Detect which cell encompasses the target text, then output its (x, y) center coordinate. 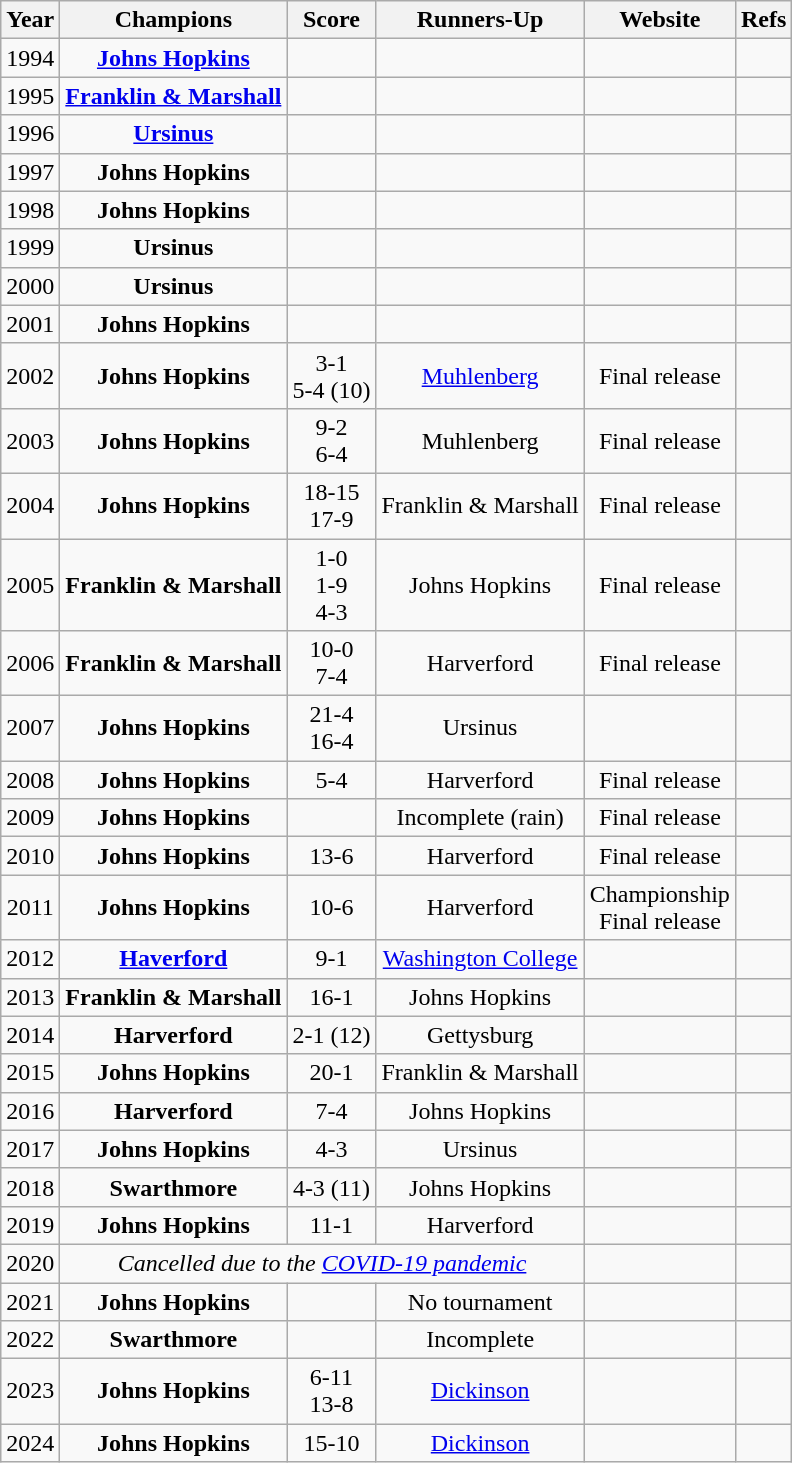
1-01-94-3 (332, 584)
1999 (30, 248)
2016 (30, 1111)
Website (660, 20)
Champions (174, 20)
21-416-4 (332, 728)
Refs (763, 20)
2010 (30, 856)
2017 (30, 1149)
2000 (30, 286)
2014 (30, 1035)
2009 (30, 818)
2020 (30, 1263)
11-1 (332, 1225)
Year (30, 20)
1997 (30, 172)
10-6 (332, 908)
2015 (30, 1073)
2023 (30, 1392)
2021 (30, 1301)
13-6 (332, 856)
1995 (30, 96)
18-1517-9 (332, 506)
Washington College (480, 959)
2006 (30, 664)
Runners-Up (480, 20)
15-10 (332, 1443)
ChampionshipFinal release (660, 908)
2002 (30, 376)
Incomplete (480, 1340)
1998 (30, 210)
2022 (30, 1340)
2007 (30, 728)
2008 (30, 780)
2001 (30, 324)
1994 (30, 58)
20-1 (332, 1073)
No tournament (480, 1301)
10-07-4 (332, 664)
4-3 (332, 1149)
Haverford (174, 959)
2018 (30, 1187)
2005 (30, 584)
2003 (30, 440)
Cancelled due to the COVID-19 pandemic (322, 1263)
Incomplete (rain) (480, 818)
2013 (30, 997)
3-15-4 (10) (332, 376)
6-1113-8 (332, 1392)
16-1 (332, 997)
2019 (30, 1225)
2-1 (12) (332, 1035)
2011 (30, 908)
2004 (30, 506)
Score (332, 20)
9-26-4 (332, 440)
1996 (30, 134)
Gettysburg (480, 1035)
2012 (30, 959)
9-1 (332, 959)
4-3 (11) (332, 1187)
7-4 (332, 1111)
5-4 (332, 780)
2024 (30, 1443)
